Detect which cell encompasses the target text, then output its (X, Y) center coordinate. 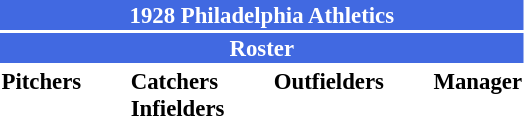
1928 Philadelphia Athletics (262, 15)
Roster (262, 48)
